Scan for the cell matching the given text and deliver its (X, Y) coordinate at center. 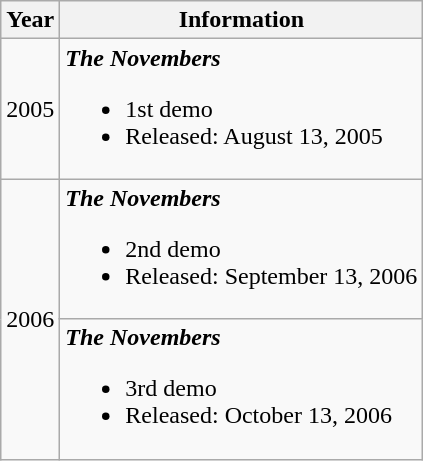
2005 (30, 109)
The Novembers2nd demoReleased: September 13, 2006 (242, 249)
Year (30, 20)
Information (242, 20)
2006 (30, 319)
The Novembers1st demoReleased: August 13, 2005 (242, 109)
The Novembers3rd demoReleased: October 13, 2006 (242, 389)
